Detect which cell encompasses the target text, then output its (X, Y) center coordinate. 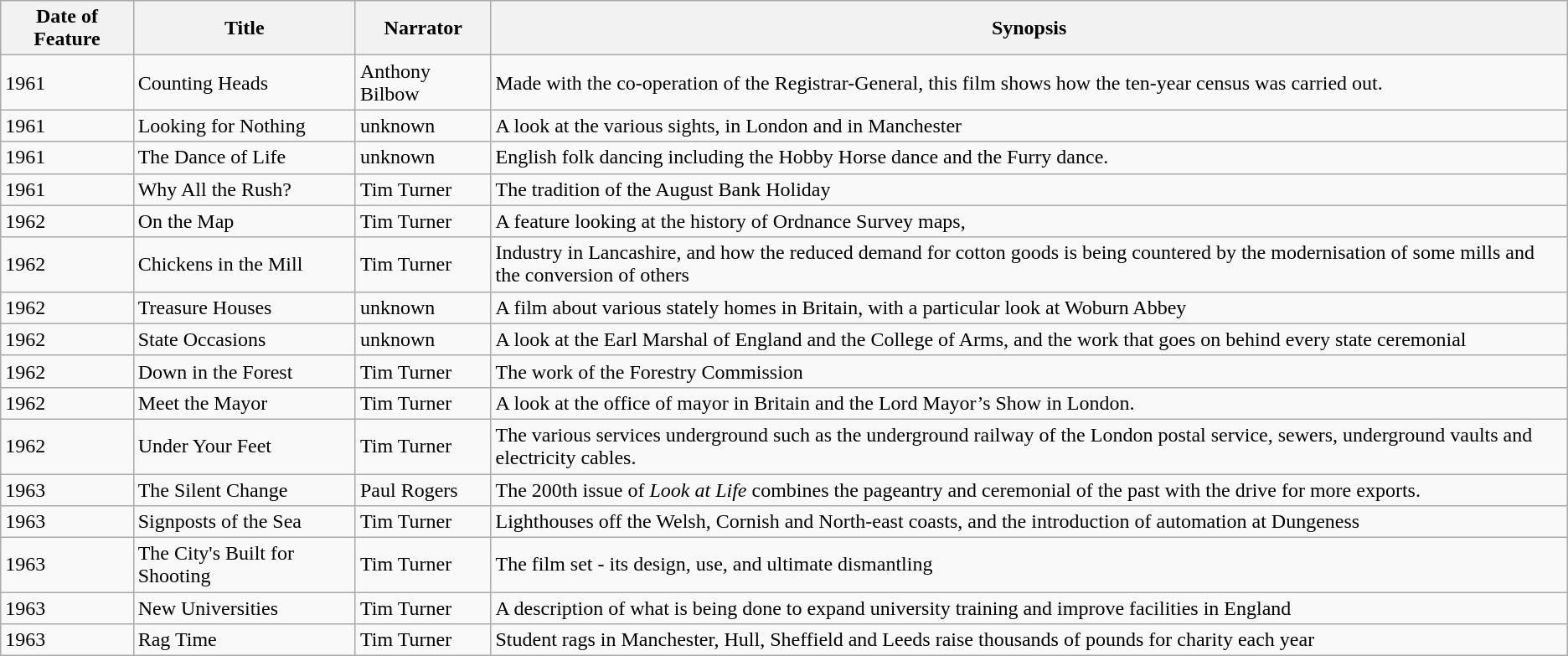
Date of Feature (67, 28)
Under Your Feet (245, 446)
The Silent Change (245, 490)
Lighthouses off the Welsh, Cornish and North-east coasts, and the introduction of automation at Dungeness (1029, 522)
State Occasions (245, 339)
A look at the Earl Marshal of England and the College of Arms, and the work that goes on behind every state ceremonial (1029, 339)
Made with the co-operation of the Registrar-General, this film shows how the ten-year census was carried out. (1029, 82)
Signposts of the Sea (245, 522)
Rag Time (245, 640)
Synopsis (1029, 28)
A description of what is being done to expand university training and improve facilities in England (1029, 608)
Counting Heads (245, 82)
The 200th issue of Look at Life combines the pageantry and ceremonial of the past with the drive for more exports. (1029, 490)
New Universities (245, 608)
The various services underground such as the underground railway of the London postal service, sewers, underground vaults and electricity cables. (1029, 446)
Looking for Nothing (245, 126)
Narrator (423, 28)
The City's Built for Shooting (245, 565)
The film set - its design, use, and ultimate dismantling (1029, 565)
A look at the various sights, in London and in Manchester (1029, 126)
Chickens in the Mill (245, 265)
Why All the Rush? (245, 189)
Anthony Bilbow (423, 82)
On the Map (245, 221)
Down in the Forest (245, 371)
A look at the office of mayor in Britain and the Lord Mayor’s Show in London. (1029, 403)
Meet the Mayor (245, 403)
Student rags in Manchester, Hull, Sheffield and Leeds raise thousands of pounds for charity each year (1029, 640)
A film about various stately homes in Britain, with a particular look at Woburn Abbey (1029, 307)
The tradition of the August Bank Holiday (1029, 189)
The work of the Forestry Commission (1029, 371)
Treasure Houses (245, 307)
English folk dancing including the Hobby Horse dance and the Furry dance. (1029, 158)
Title (245, 28)
The Dance of Life (245, 158)
Paul Rogers (423, 490)
A feature looking at the history of Ordnance Survey maps, (1029, 221)
